Extract the [X, Y] coordinate from the center of the cell holding the provided text.  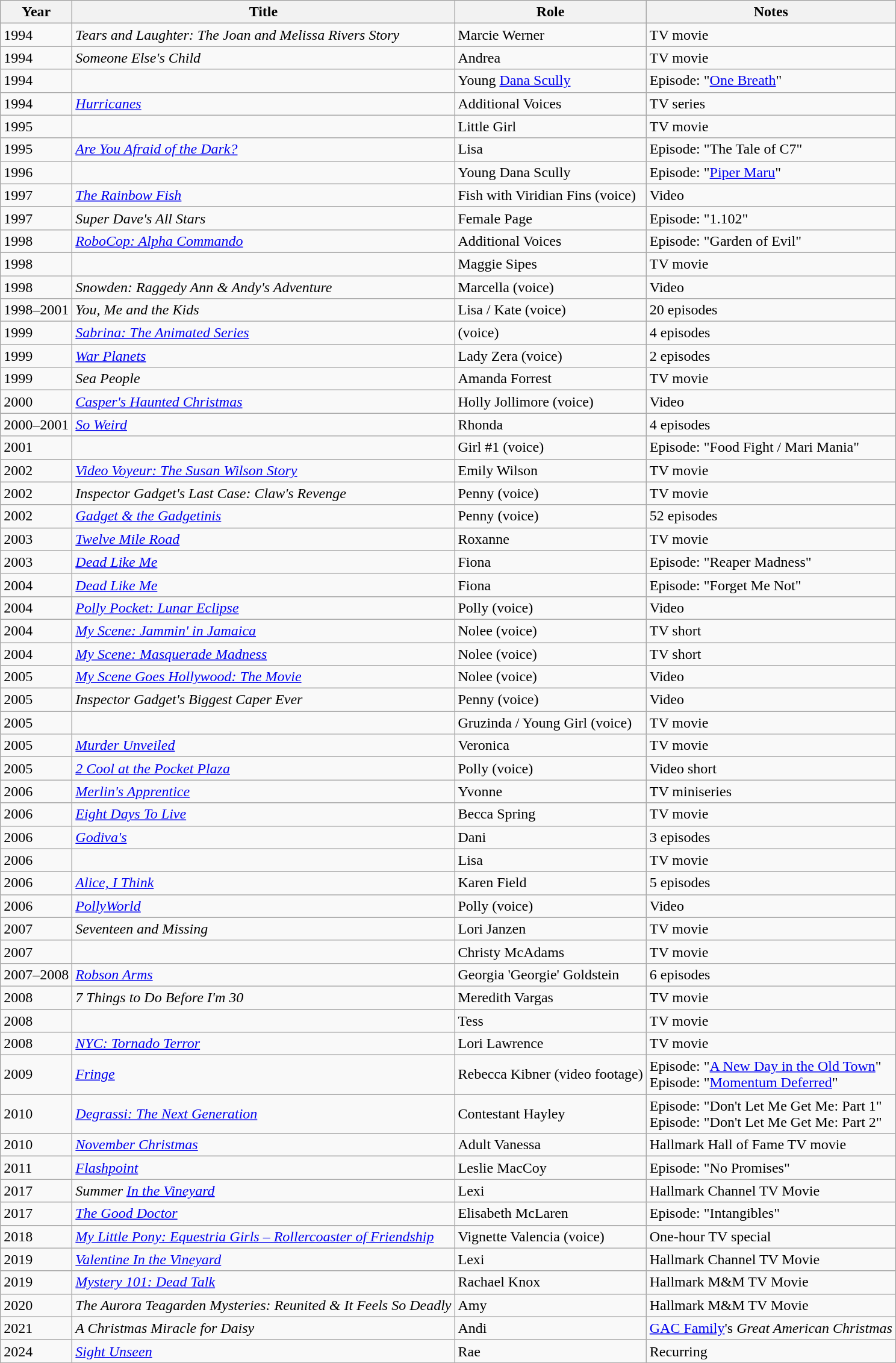
November Christmas [264, 1145]
Gadget & the Gadgetinis [264, 516]
Hurricanes [264, 104]
Dani [550, 837]
Godiva's [264, 837]
Female Page [550, 218]
Georgia 'Georgie' Goldstein [550, 975]
War Planets [264, 356]
2001 [36, 448]
2009 [36, 1074]
Mystery 101: Dead Talk [264, 1282]
Episode: "Don't Let Me Get Me: Part 1"Episode: "Don't Let Me Get Me: Part 2" [771, 1114]
My Scene: Masquerade Madness [264, 653]
Marcie Werner [550, 35]
Gruzinda / Young Girl (voice) [550, 723]
Becca Spring [550, 814]
Title [264, 12]
Hallmark Hall of Fame TV movie [771, 1145]
RoboCop: Alpha Commando [264, 241]
Veronica [550, 746]
Alice, I Think [264, 883]
Amy [550, 1305]
2024 [36, 1351]
Valentine In the Vineyard [264, 1259]
Marcella (voice) [550, 287]
Contestant Hayley [550, 1114]
Degrassi: The Next Generation [264, 1114]
Rebecca Kibner (video footage) [550, 1074]
Episode: "1.102" [771, 218]
The Rainbow Fish [264, 195]
Snowden: Raggedy Ann & Andy's Adventure [264, 287]
Video short [771, 769]
Episode: "A New Day in the Old Town"Episode: "Momentum Deferred" [771, 1074]
Maggie Sipes [550, 264]
The Good Doctor [264, 1214]
Emily Wilson [550, 470]
Lori Lawrence [550, 1044]
TV miniseries [771, 791]
Tears and Laughter: The Joan and Melissa Rivers Story [264, 35]
Episode: "Intangibles" [771, 1214]
My Scene: Jammin' in Jamaica [264, 631]
1996 [36, 172]
2 Cool at the Pocket Plaza [264, 769]
So Weird [264, 425]
Little Girl [550, 126]
Yvonne [550, 791]
Fringe [264, 1074]
Vignette Valencia (voice) [550, 1237]
5 episodes [771, 883]
20 episodes [771, 310]
You, Me and the Kids [264, 310]
Sabrina: The Animated Series [264, 333]
Episode: "Forget Me Not" [771, 585]
Christy McAdams [550, 952]
Tess [550, 1021]
TV series [771, 104]
PollyWorld [264, 906]
Rhonda [550, 425]
My Scene Goes Hollywood: The Movie [264, 677]
My Little Pony: Equestria Girls – Rollercoaster of Friendship [264, 1237]
2000 [36, 402]
Recurring [771, 1351]
Polly Pocket: Lunar Eclipse [264, 608]
Robson Arms [264, 975]
Notes [771, 12]
Role [550, 12]
Inspector Gadget's Biggest Caper Ever [264, 700]
Girl #1 (voice) [550, 448]
Casper's Haunted Christmas [264, 402]
2011 [36, 1168]
1998–2001 [36, 310]
Lisa / Kate (voice) [550, 310]
GAC Family's Great American Christmas [771, 1328]
Roxanne [550, 539]
Lori Janzen [550, 929]
2000–2001 [36, 425]
Merlin's Apprentice [264, 791]
Andrea [550, 58]
Andi [550, 1328]
2020 [36, 1305]
2007–2008 [36, 975]
Year [36, 12]
2 episodes [771, 356]
Leslie MacCoy [550, 1168]
Episode: "Garden of Evil" [771, 241]
Karen Field [550, 883]
NYC: Tornado Terror [264, 1044]
Eight Days To Live [264, 814]
Amanda Forrest [550, 379]
Lady Zera (voice) [550, 356]
7 Things to Do Before I'm 30 [264, 997]
Meredith Vargas [550, 997]
One-hour TV special [771, 1237]
(voice) [550, 333]
Summer In the Vineyard [264, 1191]
Holly Jollimore (voice) [550, 402]
Episode: "No Promises" [771, 1168]
Are You Afraid of the Dark? [264, 149]
2018 [36, 1237]
2021 [36, 1328]
Episode: "Piper Maru" [771, 172]
6 episodes [771, 975]
Episode: "Food Fight / Mari Mania" [771, 448]
Someone Else's Child [264, 58]
Video Voyeur: The Susan Wilson Story [264, 470]
Murder Unveiled [264, 746]
Adult Vanessa [550, 1145]
Super Dave's All Stars [264, 218]
Elisabeth McLaren [550, 1214]
Episode: "The Tale of C7" [771, 149]
Inspector Gadget's Last Case: Claw's Revenge [264, 493]
Sea People [264, 379]
The Aurora Teagarden Mysteries: Reunited & It Feels So Deadly [264, 1305]
Rachael Knox [550, 1282]
52 episodes [771, 516]
Episode: "Reaper Madness" [771, 562]
Episode: "One Breath" [771, 81]
Flashpoint [264, 1168]
Sight Unseen [264, 1351]
Twelve Mile Road [264, 539]
Fish with Viridian Fins (voice) [550, 195]
Seventeen and Missing [264, 929]
Rae [550, 1351]
3 episodes [771, 837]
A Christmas Miracle for Daisy [264, 1328]
